Search for the cell housing the specified text and yield its (X, Y) center coordinate. 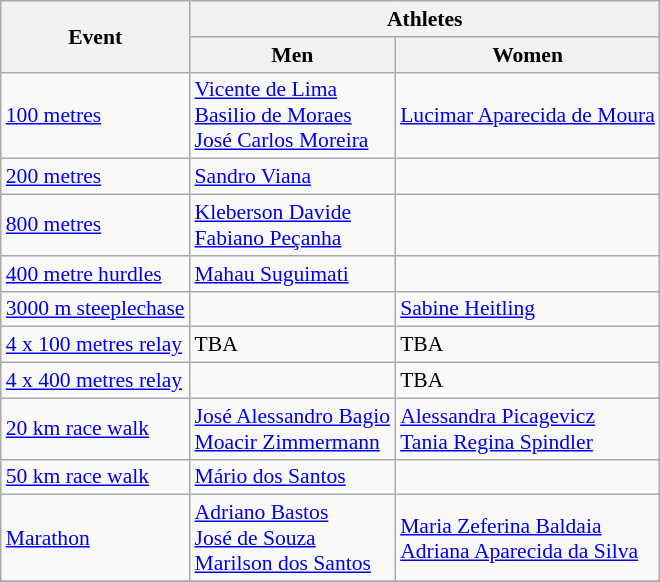
Kleberson Davide Fabiano Peçanha (293, 226)
100 metres (96, 116)
Maria Zeferina Baldaia Adriana Aparecida da Silva (528, 538)
Vicente de Lima Basilio de Moraes José Carlos Moreira (293, 116)
800 metres (96, 226)
Women (528, 55)
50 km race walk (96, 477)
Sabine Heitling (528, 309)
Alessandra Picagevicz Tania Regina Spindler (528, 428)
4 x 400 metres relay (96, 381)
Men (293, 55)
3000 m steeplechase (96, 309)
20 km race walk (96, 428)
Mário dos Santos (293, 477)
Adriano Bastos José de Souza Marilson dos Santos (293, 538)
4 x 100 metres relay (96, 345)
José Alessandro Bagio Moacir Zimmermann (293, 428)
Marathon (96, 538)
Sandro Viana (293, 177)
200 metres (96, 177)
Lucimar Aparecida de Moura (528, 116)
Event (96, 36)
Athletes (425, 19)
400 metre hurdles (96, 274)
Mahau Suguimati (293, 274)
